Extract the [X, Y] coordinate from the center of the cell holding the provided text.  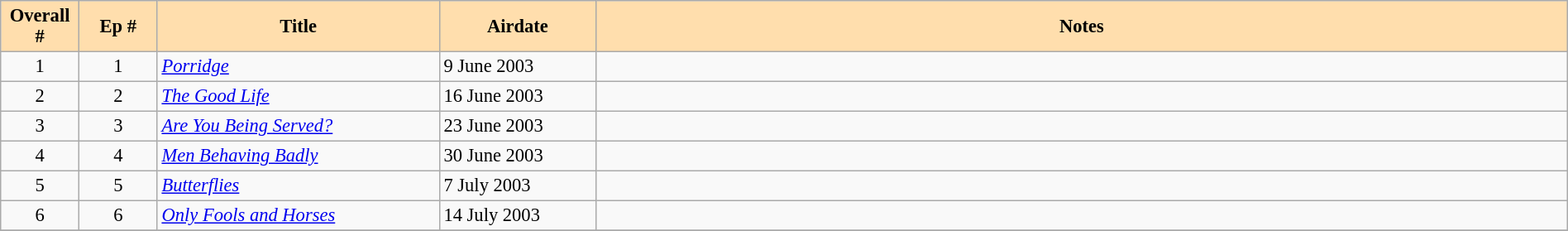
7 July 2003 [518, 185]
Only Fools and Horses [298, 215]
Butterflies [298, 185]
30 June 2003 [518, 156]
14 July 2003 [518, 215]
The Good Life [298, 96]
9 June 2003 [518, 66]
16 June 2003 [518, 96]
Notes [1082, 26]
Porridge [298, 66]
23 June 2003 [518, 126]
Airdate [518, 26]
Men Behaving Badly [298, 156]
Overall # [40, 26]
Title [298, 26]
Ep # [117, 26]
Are You Being Served? [298, 126]
